Locate the cell with the specified text and output its [x, y] center coordinate. 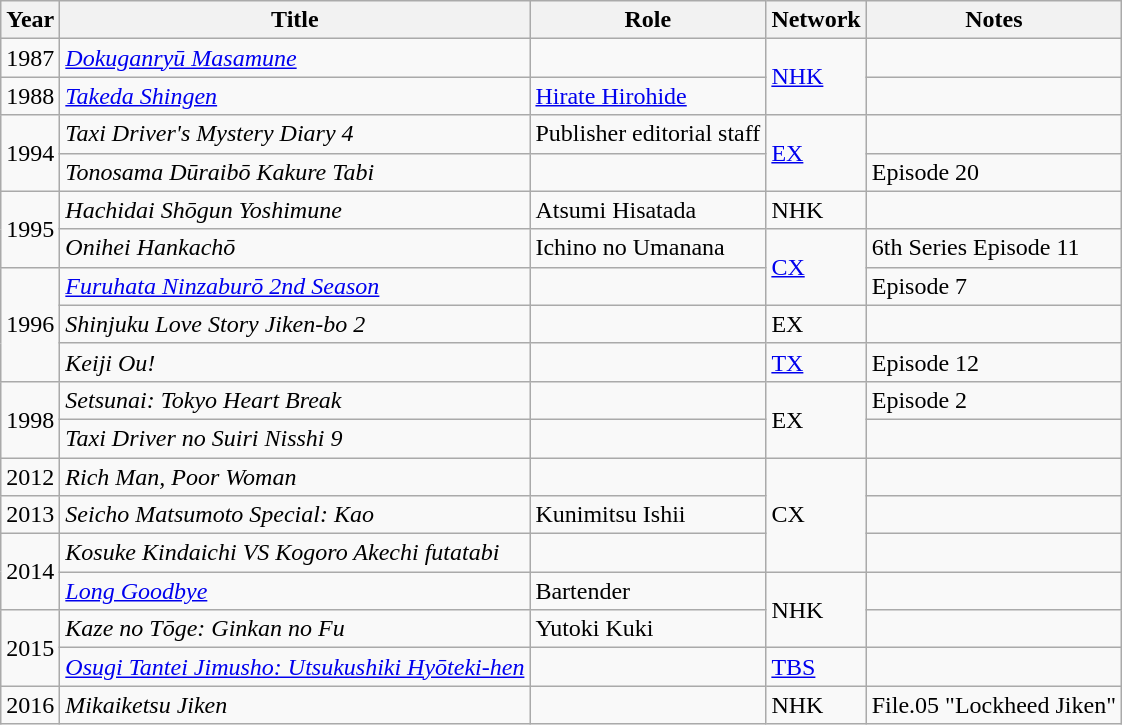
Ichino no Umanana [648, 248]
2013 [30, 515]
Shinjuku Love Story Jiken-bo 2 [295, 324]
Mikaiketsu Jiken [295, 705]
1998 [30, 419]
Rich Man, Poor Woman [295, 477]
2015 [30, 648]
Episode 20 [994, 172]
Episode 7 [994, 286]
1996 [30, 324]
2016 [30, 705]
TX [816, 362]
Setsunai: Tokyo Heart Break [295, 400]
Kaze no Tōge: Ginkan no Fu [295, 629]
Bartender [648, 591]
Takeda Shingen [295, 96]
Onihei Hankachō [295, 248]
Year [30, 20]
Long Goodbye [295, 591]
Episode 2 [994, 400]
Seicho Matsumoto Special: Kao [295, 515]
2014 [30, 572]
Keiji Ou! [295, 362]
1994 [30, 153]
Hirate Hirohide [648, 96]
1995 [30, 229]
Taxi Driver's Mystery Diary 4 [295, 134]
Role [648, 20]
Dokuganryū Masamune [295, 58]
Episode 12 [994, 362]
Yutoki Kuki [648, 629]
Atsumi Hisatada [648, 210]
Osugi Tantei Jimusho: Utsukushiki Hyōteki-hen [295, 667]
Hachidai Shōgun Yoshimune [295, 210]
Publisher editorial staff [648, 134]
1988 [30, 96]
Furuhata Ninzaburō 2nd Season [295, 286]
1987 [30, 58]
File.05 "Lockheed Jiken" [994, 705]
TBS [816, 667]
Tonosama Dūraibō Kakure Tabi [295, 172]
2012 [30, 477]
Title [295, 20]
Kosuke Kindaichi VS Kogoro Akechi futatabi [295, 553]
6th Series Episode 11 [994, 248]
Taxi Driver no Suiri Nisshi 9 [295, 438]
Kunimitsu Ishii [648, 515]
Notes [994, 20]
Network [816, 20]
